Output the (X, Y) coordinate of the center of the cell containing the given text.  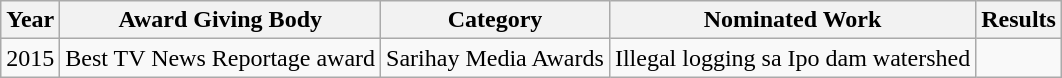
Category (496, 20)
Year (30, 20)
Best TV News Reportage award (220, 58)
Results (1019, 20)
2015 (30, 58)
Nominated Work (792, 20)
Sarihay Media Awards (496, 58)
Illegal logging sa Ipo dam watershed (792, 58)
Award Giving Body (220, 20)
